Detect which cell encompasses the target text, then output its [X, Y] center coordinate. 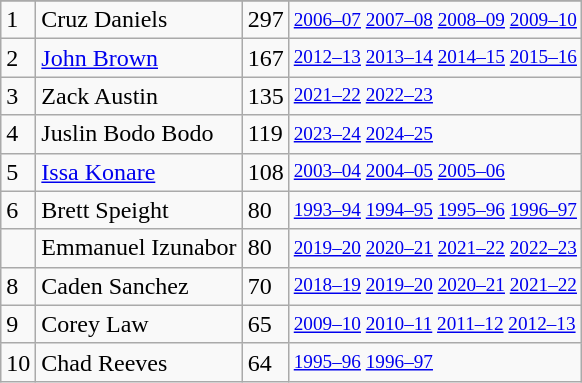
2003–04 2004–05 2005–06 [435, 172]
5 [18, 172]
2023–24 2024–25 [435, 134]
2018–19 2019–20 2020–21 2021–22 [435, 286]
2021–22 2022–23 [435, 96]
64 [266, 362]
2019–20 2020–21 2021–22 2022–23 [435, 248]
65 [266, 324]
2006–07 2007–08 2008–09 2009–10 [435, 20]
119 [266, 134]
6 [18, 210]
Caden Sanchez [139, 286]
9 [18, 324]
297 [266, 20]
8 [18, 286]
Emmanuel Izunabor [139, 248]
1995–96 1996–97 [435, 362]
1 [18, 20]
70 [266, 286]
Chad Reeves [139, 362]
Issa Konare [139, 172]
135 [266, 96]
2 [18, 58]
4 [18, 134]
Corey Law [139, 324]
John Brown [139, 58]
Brett Speight [139, 210]
2012–13 2013–14 2014–15 2015–16 [435, 58]
10 [18, 362]
2009–10 2010–11 2011–12 2012–13 [435, 324]
1993–94 1994–95 1995–96 1996–97 [435, 210]
108 [266, 172]
3 [18, 96]
Juslin Bodo Bodo [139, 134]
167 [266, 58]
Zack Austin [139, 96]
Cruz Daniels [139, 20]
